Pinpoint the cell where the given text exists, returning its [X, Y] midpoint coordinate. 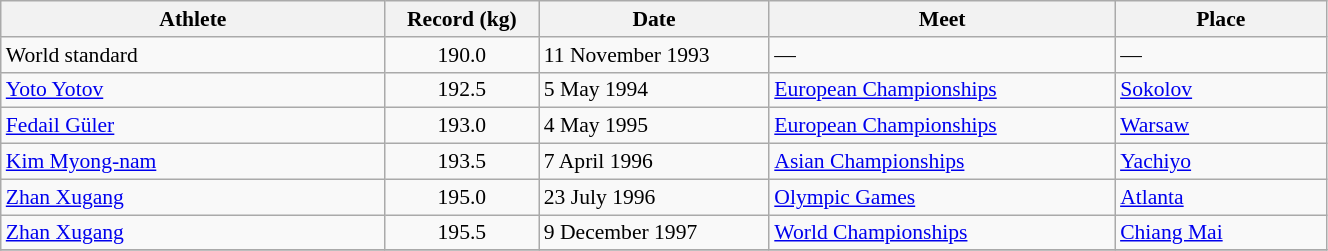
Athlete [193, 19]
Warsaw [1220, 126]
5 May 1994 [654, 90]
Date [654, 19]
Yoto Yotov [193, 90]
9 December 1997 [654, 233]
192.5 [462, 90]
7 April 1996 [654, 162]
23 July 1996 [654, 197]
Yachiyo [1220, 162]
World Championships [942, 233]
Sokolov [1220, 90]
Place [1220, 19]
Chiang Mai [1220, 233]
Meet [942, 19]
Asian Championships [942, 162]
195.0 [462, 197]
Atlanta [1220, 197]
11 November 1993 [654, 55]
World standard [193, 55]
193.5 [462, 162]
190.0 [462, 55]
4 May 1995 [654, 126]
195.5 [462, 233]
Fedail Güler [193, 126]
Olympic Games [942, 197]
Kim Myong-nam [193, 162]
Record (kg) [462, 19]
193.0 [462, 126]
